Identify which cell holds the provided text, then report its (x, y) central coordinate. 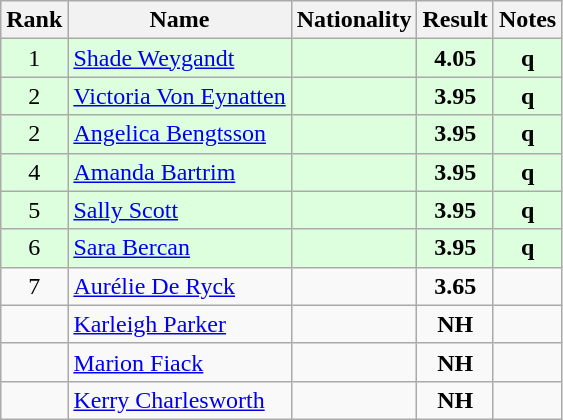
Kerry Charlesworth (180, 400)
6 (34, 248)
3.65 (455, 286)
Result (455, 20)
7 (34, 286)
Aurélie De Ryck (180, 286)
Notes (527, 20)
Karleigh Parker (180, 324)
Shade Weygandt (180, 58)
Rank (34, 20)
5 (34, 210)
Sally Scott (180, 210)
Victoria Von Eynatten (180, 96)
4 (34, 172)
Amanda Bartrim (180, 172)
Marion Fiack (180, 362)
Name (180, 20)
1 (34, 58)
Sara Bercan (180, 248)
4.05 (455, 58)
Angelica Bengtsson (180, 134)
Nationality (354, 20)
